Locate the cell with the specified text and output its [x, y] center coordinate. 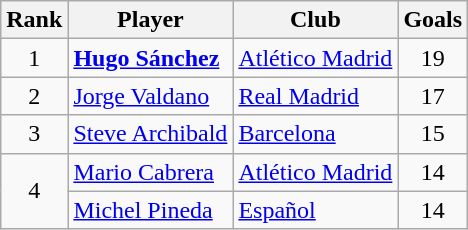
1 [34, 58]
2 [34, 96]
15 [433, 134]
17 [433, 96]
Real Madrid [316, 96]
Player [150, 20]
Club [316, 20]
Michel Pineda [150, 210]
19 [433, 58]
Jorge Valdano [150, 96]
Rank [34, 20]
Mario Cabrera [150, 172]
Goals [433, 20]
4 [34, 191]
Barcelona [316, 134]
Steve Archibald [150, 134]
3 [34, 134]
Hugo Sánchez [150, 58]
Español [316, 210]
